Return [X, Y] of the center of cell containing provided text 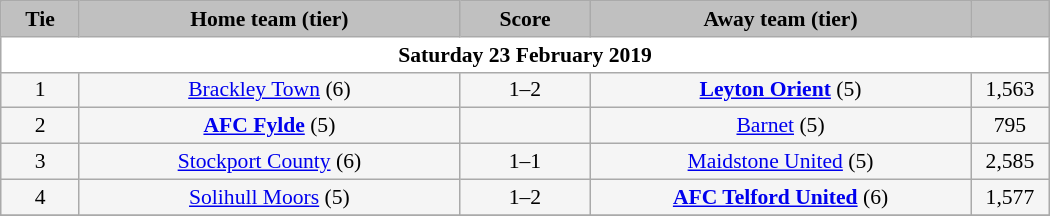
1 [40, 90]
Away team (tier) [781, 19]
1,563 [1010, 90]
1–1 [524, 162]
Barnet (5) [781, 126]
4 [40, 197]
Brackley Town (6) [269, 90]
Home team (tier) [269, 19]
Maidstone United (5) [781, 162]
2,585 [1010, 162]
AFC Telford United (6) [781, 197]
2 [40, 126]
Tie [40, 19]
AFC Fylde (5) [269, 126]
Score [524, 19]
Solihull Moors (5) [269, 197]
Stockport County (6) [269, 162]
795 [1010, 126]
Leyton Orient (5) [781, 90]
3 [40, 162]
Saturday 23 February 2019 [525, 55]
1,577 [1010, 197]
